Detect which cell encompasses the target text, then output its [X, Y] center coordinate. 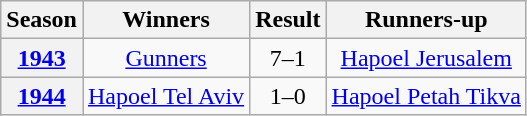
Winners [166, 20]
1944 [42, 96]
1–0 [288, 96]
Runners-up [426, 20]
Hapoel Jerusalem [426, 58]
Gunners [166, 58]
1943 [42, 58]
Hapoel Tel Aviv [166, 96]
Season [42, 20]
Hapoel Petah Tikva [426, 96]
7–1 [288, 58]
Result [288, 20]
